Pinpoint the cell where the given text exists, returning its [X, Y] midpoint coordinate. 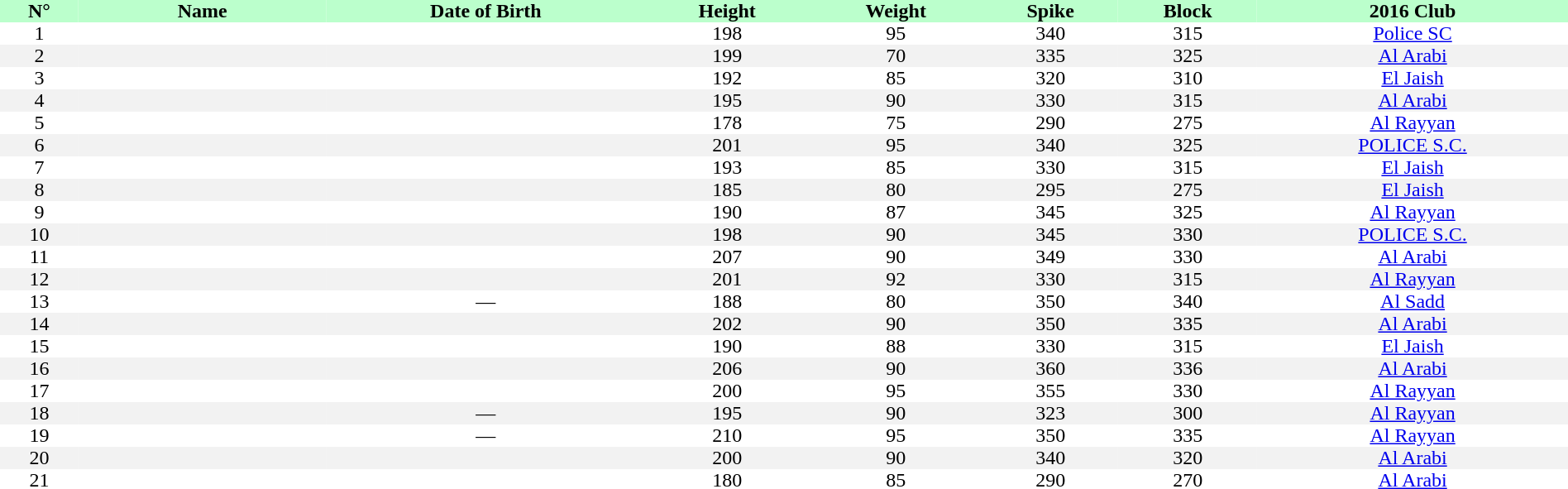
300 [1188, 414]
6 [40, 146]
1 [40, 33]
7 [40, 167]
Date of Birth [486, 12]
15 [40, 346]
11 [40, 256]
13 [40, 301]
355 [1050, 391]
290 [1050, 122]
323 [1050, 414]
188 [727, 301]
310 [1188, 78]
18 [40, 414]
207 [727, 256]
Police SC [1413, 33]
192 [727, 78]
Spike [1050, 12]
9 [40, 212]
16 [40, 369]
178 [727, 122]
87 [896, 212]
92 [896, 280]
206 [727, 369]
17 [40, 391]
3 [40, 78]
349 [1050, 256]
Name [203, 12]
75 [896, 122]
10 [40, 235]
185 [727, 190]
8 [40, 190]
Weight [896, 12]
N° [40, 12]
70 [896, 56]
Block [1188, 12]
14 [40, 324]
2 [40, 56]
210 [727, 435]
202 [727, 324]
12 [40, 280]
Height [727, 12]
Al Sadd [1413, 301]
19 [40, 435]
5 [40, 122]
4 [40, 101]
360 [1050, 369]
199 [727, 56]
2016 Club [1413, 12]
336 [1188, 369]
20 [40, 458]
88 [896, 346]
295 [1050, 190]
193 [727, 167]
